Capture the cell that displays the provided text and extract its [X, Y] central coordinate. 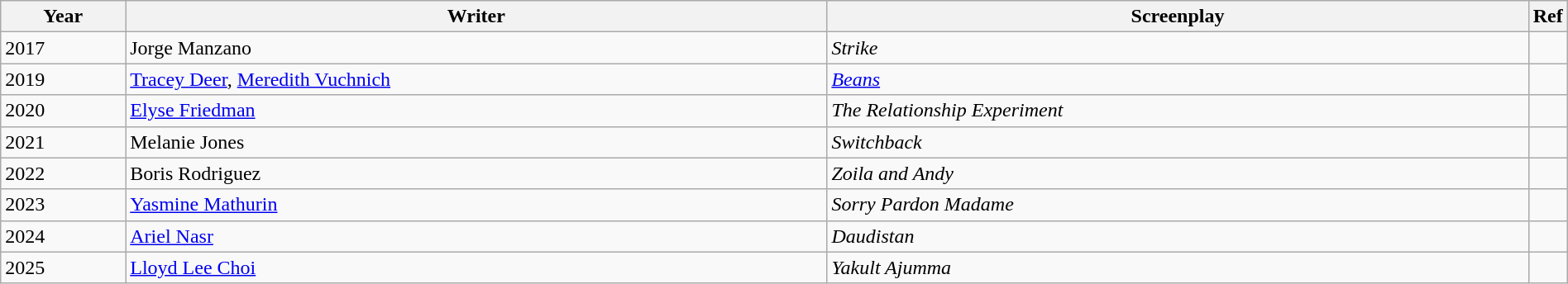
Zoila and Andy [1178, 173]
Tracey Deer, Meredith Vuchnich [476, 79]
The Relationship Experiment [1178, 111]
Lloyd Lee Choi [476, 267]
2024 [63, 236]
Jorge Manzano [476, 48]
Ariel Nasr [476, 236]
Elyse Friedman [476, 111]
Yakult Ajumma [1178, 267]
Writer [476, 17]
2017 [63, 48]
2023 [63, 205]
Switchback [1178, 142]
Year [63, 17]
2022 [63, 173]
Yasmine Mathurin [476, 205]
Boris Rodriguez [476, 173]
Screenplay [1178, 17]
2025 [63, 267]
Strike [1178, 48]
2020 [63, 111]
Ref [1548, 17]
Melanie Jones [476, 142]
2021 [63, 142]
Beans [1178, 79]
2019 [63, 79]
Daudistan [1178, 236]
Sorry Pardon Madame [1178, 205]
